For the text-containing cell, return its midpoint in [X, Y] coordinate format. 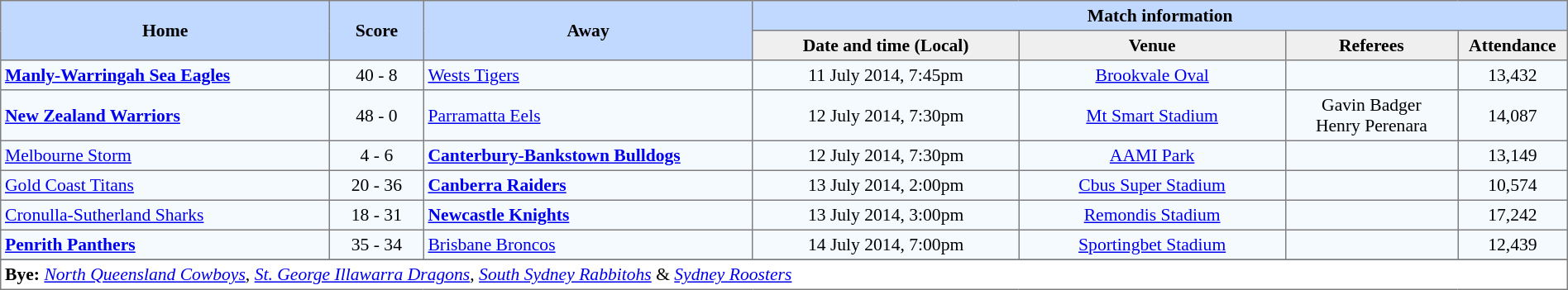
Melbourne Storm [165, 155]
13,149 [1513, 155]
17,242 [1513, 215]
20 - 36 [377, 185]
AAMI Park [1152, 155]
Canberra Raiders [588, 185]
Parramatta Eels [588, 116]
Bye: North Queensland Cowboys, St. George Illawarra Dragons, South Sydney Rabbitohs & Sydney Roosters [784, 274]
10,574 [1513, 185]
Mt Smart Stadium [1152, 116]
Referees [1371, 45]
35 - 34 [377, 245]
Newcastle Knights [588, 215]
Date and time (Local) [886, 45]
Away [588, 31]
Wests Tigers [588, 75]
Match information [1159, 16]
13,432 [1513, 75]
13 July 2014, 3:00pm [886, 215]
12,439 [1513, 245]
40 - 8 [377, 75]
48 - 0 [377, 116]
Canterbury-Bankstown Bulldogs [588, 155]
Penrith Panthers [165, 245]
Sportingbet Stadium [1152, 245]
Manly-Warringah Sea Eagles [165, 75]
Cronulla-Sutherland Sharks [165, 215]
4 - 6 [377, 155]
14,087 [1513, 116]
11 July 2014, 7:45pm [886, 75]
Cbus Super Stadium [1152, 185]
18 - 31 [377, 215]
Brookvale Oval [1152, 75]
Score [377, 31]
13 July 2014, 2:00pm [886, 185]
New Zealand Warriors [165, 116]
14 July 2014, 7:00pm [886, 245]
Gavin BadgerHenry Perenara [1371, 116]
Attendance [1513, 45]
Brisbane Broncos [588, 245]
Remondis Stadium [1152, 215]
Home [165, 31]
Gold Coast Titans [165, 185]
Venue [1152, 45]
